Locate the cell with the specified text and output its [X, Y] center coordinate. 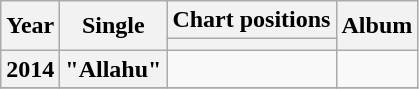
Album [377, 26]
2014 [30, 69]
Chart positions [252, 20]
"Allahu" [114, 69]
Single [114, 26]
Year [30, 26]
